Output the [x, y] coordinate of the center of the cell containing the given text.  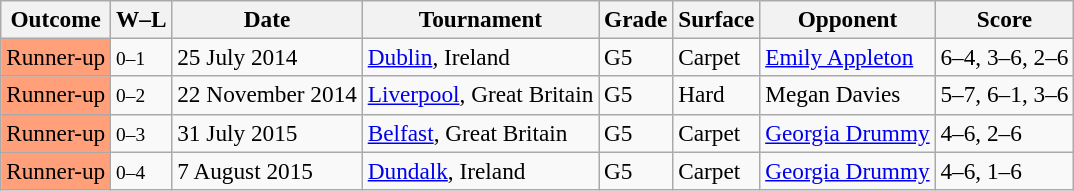
W–L [142, 19]
22 November 2014 [267, 95]
Dundalk, Ireland [480, 170]
25 July 2014 [267, 57]
5–7, 6–1, 3–6 [1004, 95]
0–4 [142, 170]
Outcome [56, 19]
0–1 [142, 57]
Opponent [848, 19]
Megan Davies [848, 95]
Emily Appleton [848, 57]
Belfast, Great Britain [480, 133]
Date [267, 19]
Liverpool, Great Britain [480, 95]
4–6, 1–6 [1004, 170]
4–6, 2–6 [1004, 133]
0–2 [142, 95]
Grade [636, 19]
Dublin, Ireland [480, 57]
6–4, 3–6, 2–6 [1004, 57]
31 July 2015 [267, 133]
Surface [716, 19]
Hard [716, 95]
Tournament [480, 19]
7 August 2015 [267, 170]
0–3 [142, 133]
Score [1004, 19]
